Return (x, y) of the center of cell containing provided text 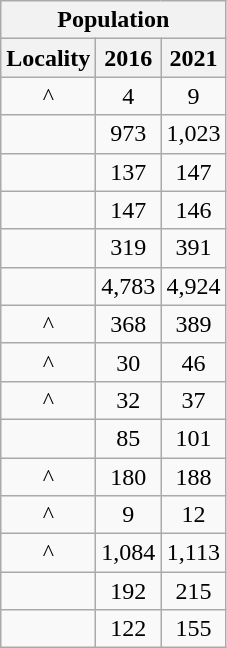
4 (128, 96)
37 (194, 400)
4,924 (194, 286)
Population (114, 20)
2016 (128, 58)
192 (128, 591)
1,023 (194, 134)
1,113 (194, 553)
155 (194, 629)
46 (194, 362)
101 (194, 438)
122 (128, 629)
2021 (194, 58)
389 (194, 324)
12 (194, 515)
137 (128, 172)
368 (128, 324)
973 (128, 134)
85 (128, 438)
180 (128, 477)
Locality (48, 58)
319 (128, 248)
1,084 (128, 553)
215 (194, 591)
146 (194, 210)
30 (128, 362)
4,783 (128, 286)
188 (194, 477)
32 (128, 400)
391 (194, 248)
